Output the (x, y) coordinate of the center of the cell containing the given text.  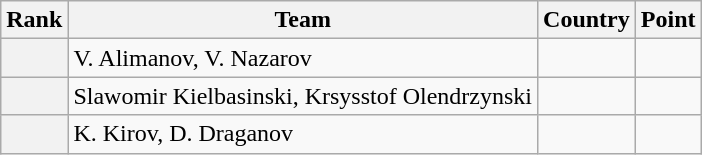
Team (303, 20)
Rank (34, 20)
K. Kirov, D. Draganov (303, 134)
Country (587, 20)
Point (668, 20)
V. Alimanov, V. Nazarov (303, 58)
Slawomir Kielbasinski, Krsysstof Olendrzynski (303, 96)
